From the cell containing the given text, extract its center point as (X, Y) coordinate. 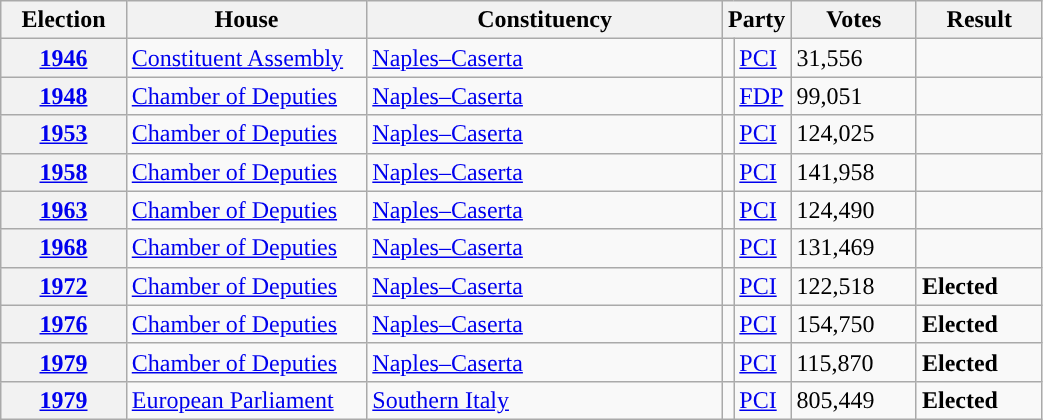
31,556 (854, 58)
Southern Italy (545, 400)
1972 (64, 286)
1953 (64, 134)
Constituency (545, 20)
1963 (64, 210)
122,518 (854, 286)
124,490 (854, 210)
805,449 (854, 400)
115,870 (854, 362)
Votes (854, 20)
131,469 (854, 248)
1968 (64, 248)
Election (64, 20)
Result (979, 20)
1976 (64, 324)
House (246, 20)
1958 (64, 172)
European Parliament (246, 400)
141,958 (854, 172)
Party (756, 20)
FDP (762, 96)
1946 (64, 58)
124,025 (854, 134)
1948 (64, 96)
Constituent Assembly (246, 58)
154,750 (854, 324)
99,051 (854, 96)
